Output the [X, Y] coordinate of the center of the cell containing the given text.  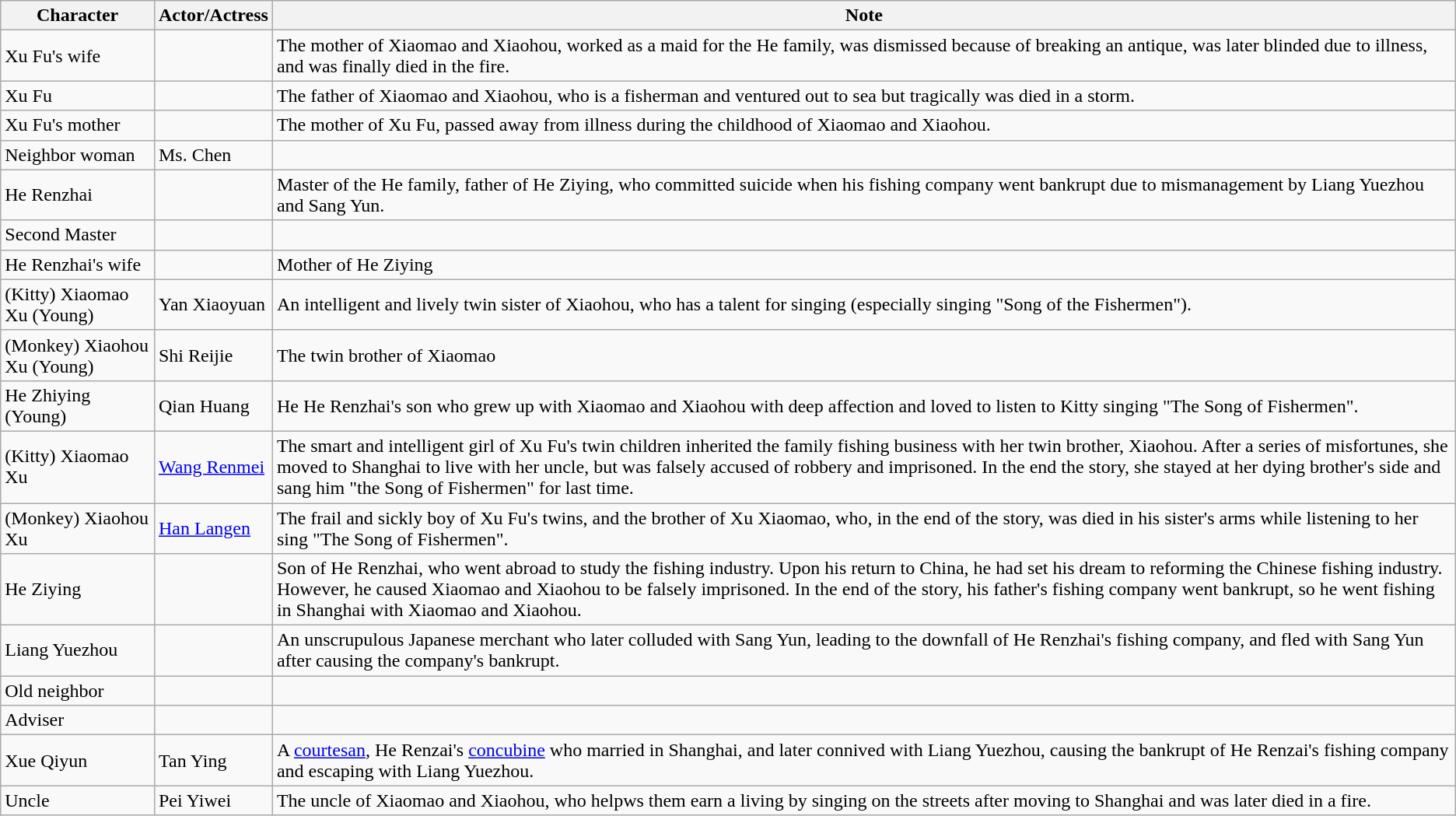
Han Langen [213, 527]
(Kitty) Xiaomao Xu [78, 467]
Wang Renmei [213, 467]
Tan Ying [213, 761]
Note [863, 16]
The father of Xiaomao and Xiaohou, who is a fisherman and ventured out to sea but tragically was died in a storm. [863, 96]
Pei Yiwei [213, 800]
Yan Xiaoyuan [213, 305]
Second Master [78, 235]
Ms. Chen [213, 155]
He He Renzhai's son who grew up with Xiaomao and Xiaohou with deep affection and loved to listen to Kitty singing "The Song of Fishermen". [863, 406]
The twin brother of Xiaomao [863, 355]
(Monkey) Xiaohou Xu (Young) [78, 355]
He Ziying [78, 590]
(Monkey) Xiaohou Xu [78, 527]
Uncle [78, 800]
Xu Fu [78, 96]
The uncle of Xiaomao and Xiaohou, who helpws them earn a living by singing on the streets after moving to Shanghai and was later died in a fire. [863, 800]
Adviser [78, 720]
Shi Reijie [213, 355]
The mother of Xu Fu, passed away from illness during the childhood of Xiaomao and Xiaohou. [863, 125]
Qian Huang [213, 406]
Xu Fu's mother [78, 125]
He Zhiying (Young) [78, 406]
He Renzhai's wife [78, 264]
An intelligent and lively twin sister of Xiaohou, who has a talent for singing (especially singing "Song of the Fishermen"). [863, 305]
(Kitty) Xiaomao Xu (Young) [78, 305]
Mother of He Ziying [863, 264]
Xu Fu's wife [78, 56]
Xue Qiyun [78, 761]
Liang Yuezhou [78, 650]
He Renzhai [78, 194]
Actor/Actress [213, 16]
Character [78, 16]
Old neighbor [78, 691]
Neighbor woman [78, 155]
